Find where the given text appears and provide that cell's center as (x, y) coordinate. 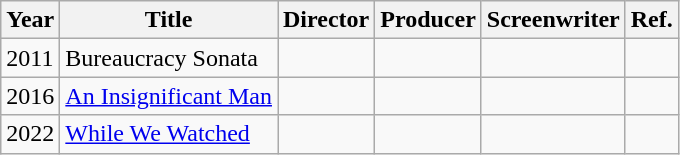
Producer (428, 20)
Title (169, 20)
2022 (30, 134)
While We Watched (169, 134)
2016 (30, 96)
Director (326, 20)
Screenwriter (553, 20)
Ref. (652, 20)
Year (30, 20)
Bureaucracy Sonata (169, 58)
An Insignificant Man (169, 96)
2011 (30, 58)
